Capture the cell that displays the provided text and extract its (X, Y) central coordinate. 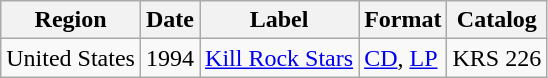
Kill Rock Stars (280, 58)
Region (71, 20)
Catalog (497, 20)
Label (280, 20)
1994 (170, 58)
KRS 226 (497, 58)
CD, LP (403, 58)
United States (71, 58)
Date (170, 20)
Format (403, 20)
